For the text-containing cell, return its midpoint in [x, y] coordinate format. 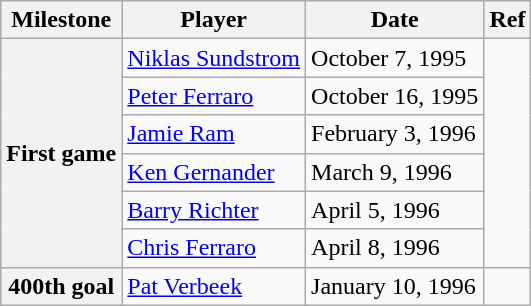
October 16, 1995 [395, 96]
400th goal [62, 286]
Pat Verbeek [214, 286]
April 8, 1996 [395, 248]
Date [395, 20]
January 10, 1996 [395, 286]
Ken Gernander [214, 172]
April 5, 1996 [395, 210]
Barry Richter [214, 210]
Chris Ferraro [214, 248]
Jamie Ram [214, 134]
Milestone [62, 20]
Player [214, 20]
Peter Ferraro [214, 96]
Niklas Sundstrom [214, 58]
First game [62, 153]
February 3, 1996 [395, 134]
March 9, 1996 [395, 172]
Ref [508, 20]
October 7, 1995 [395, 58]
